Identify which cell holds the provided text, then report its [X, Y] central coordinate. 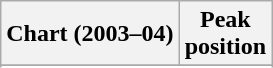
Peakposition [225, 34]
Chart (2003–04) [90, 34]
